Find where the given text appears and provide that cell's center as [x, y] coordinate. 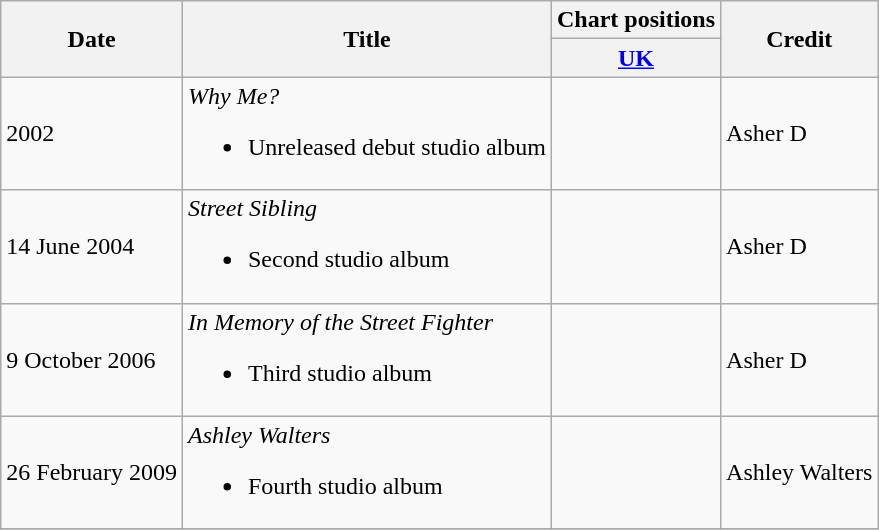
UK [636, 58]
9 October 2006 [92, 360]
Title [366, 39]
In Memory of the Street FighterThird studio album [366, 360]
Why Me?Unreleased debut studio album [366, 134]
14 June 2004 [92, 246]
Ashley Walters [800, 472]
26 February 2009 [92, 472]
Street SiblingSecond studio album [366, 246]
Date [92, 39]
Chart positions [636, 20]
Ashley WaltersFourth studio album [366, 472]
Credit [800, 39]
2002 [92, 134]
